Provide the [X, Y] coordinate of the cell's center where the given text is located.  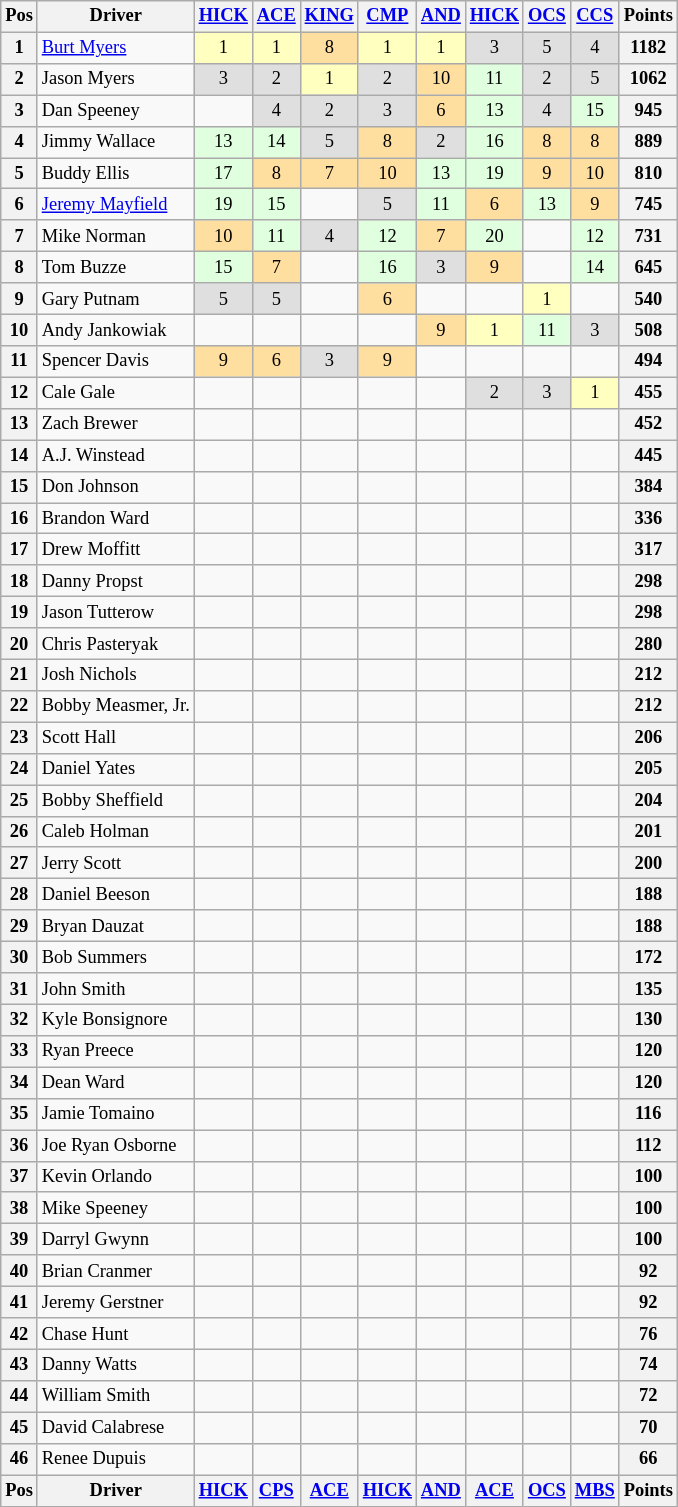
745 [648, 204]
384 [648, 486]
21 [20, 676]
Burt Myers [116, 48]
Jimmy Wallace [116, 142]
76 [648, 1334]
455 [648, 392]
Jeremy Gerstner [116, 1302]
Buddy Ellis [116, 174]
452 [648, 424]
Mike Norman [116, 236]
25 [20, 800]
32 [20, 1020]
Dean Ward [116, 1082]
Jamie Tomaino [116, 1114]
112 [648, 1146]
Mike Speeney [116, 1208]
John Smith [116, 988]
39 [20, 1240]
Zach Brewer [116, 424]
Danny Propst [116, 582]
72 [648, 1396]
Jason Myers [116, 80]
Brandon Ward [116, 518]
135 [648, 988]
William Smith [116, 1396]
Cale Gale [116, 392]
172 [648, 958]
Chris Pasteryak [116, 644]
200 [648, 864]
810 [648, 174]
35 [20, 1114]
Bob Summers [116, 958]
116 [648, 1114]
38 [20, 1208]
Bobby Sheffield [116, 800]
26 [20, 832]
731 [648, 236]
27 [20, 864]
206 [648, 738]
Chase Hunt [116, 1334]
33 [20, 1052]
40 [20, 1270]
Ryan Preece [116, 1052]
130 [648, 1020]
Bryan Dauzat [116, 926]
508 [648, 330]
66 [648, 1460]
Tom Buzze [116, 268]
Josh Nichols [116, 676]
37 [20, 1176]
44 [20, 1396]
Kevin Orlando [116, 1176]
Kyle Bonsignore [116, 1020]
Dan Speeney [116, 110]
Brian Cranmer [116, 1270]
Darryl Gwynn [116, 1240]
18 [20, 582]
205 [648, 770]
34 [20, 1082]
46 [20, 1460]
Drew Moffitt [116, 550]
204 [648, 800]
36 [20, 1146]
945 [648, 110]
Joe Ryan Osborne [116, 1146]
Danny Watts [116, 1366]
540 [648, 298]
Bobby Measmer, Jr. [116, 706]
645 [648, 268]
41 [20, 1302]
74 [648, 1366]
201 [648, 832]
42 [20, 1334]
280 [648, 644]
A.J. Winstead [116, 456]
CPS [276, 1490]
Renee Dupuis [116, 1460]
24 [20, 770]
Scott Hall [116, 738]
CCS [594, 16]
Andy Jankowiak [116, 330]
KING [329, 16]
23 [20, 738]
28 [20, 894]
22 [20, 706]
Caleb Holman [116, 832]
445 [648, 456]
MBS [594, 1490]
Daniel Yates [116, 770]
30 [20, 958]
1182 [648, 48]
31 [20, 988]
336 [648, 518]
Don Johnson [116, 486]
29 [20, 926]
43 [20, 1366]
Gary Putnam [116, 298]
70 [648, 1428]
45 [20, 1428]
1062 [648, 80]
Daniel Beeson [116, 894]
Spencer Davis [116, 362]
David Calabrese [116, 1428]
Jeremy Mayfield [116, 204]
Jerry Scott [116, 864]
Jason Tutterow [116, 612]
317 [648, 550]
889 [648, 142]
494 [648, 362]
CMP [387, 16]
